Search for the cell housing the specified text and yield its [X, Y] center coordinate. 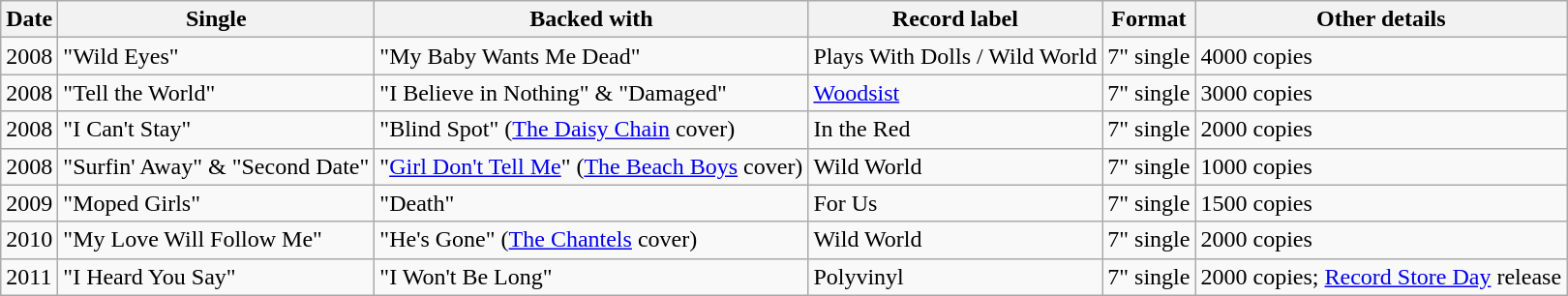
3000 copies [1381, 93]
1000 copies [1381, 166]
"I Believe in Nothing" & "Damaged" [591, 93]
"Blind Spot" (The Daisy Chain cover) [591, 130]
Polyvinyl [955, 277]
Date [29, 19]
Format [1149, 19]
"Wild Eyes" [217, 56]
"I Won't Be Long" [591, 277]
2000 copies; Record Store Day release [1381, 277]
4000 copies [1381, 56]
Other details [1381, 19]
In the Red [955, 130]
Record label [955, 19]
"He's Gone" (The Chantels cover) [591, 240]
Woodsist [955, 93]
Single [217, 19]
For Us [955, 203]
"Surfin' Away" & "Second Date" [217, 166]
"Tell the World" [217, 93]
1500 copies [1381, 203]
"I Can't Stay" [217, 130]
"My Love Will Follow Me" [217, 240]
"Death" [591, 203]
"My Baby Wants Me Dead" [591, 56]
"Girl Don't Tell Me" (The Beach Boys cover) [591, 166]
Plays With Dolls / Wild World [955, 56]
Backed with [591, 19]
"I Heard You Say" [217, 277]
2011 [29, 277]
2010 [29, 240]
"Moped Girls" [217, 203]
2009 [29, 203]
